Pinpoint the cell where the given text exists, returning its (x, y) midpoint coordinate. 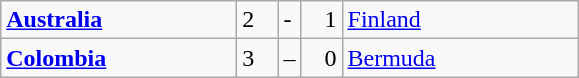
3 (258, 58)
Australia (119, 20)
0 (322, 58)
Bermuda (460, 58)
Colombia (119, 58)
– (290, 58)
2 (258, 20)
1 (322, 20)
- (290, 20)
Finland (460, 20)
